Pinpoint the cell where the given text exists, returning its (x, y) midpoint coordinate. 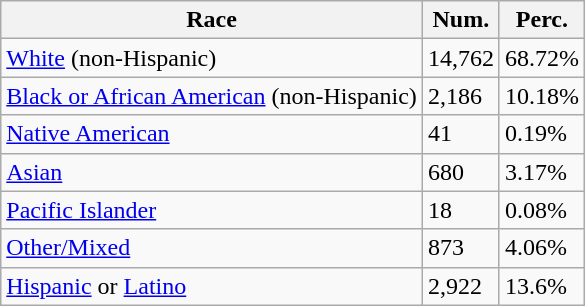
3.17% (542, 172)
4.06% (542, 248)
41 (460, 134)
Num. (460, 20)
White (non-Hispanic) (212, 58)
2,186 (460, 96)
Other/Mixed (212, 248)
10.18% (542, 96)
18 (460, 210)
2,922 (460, 286)
Black or African American (non-Hispanic) (212, 96)
873 (460, 248)
68.72% (542, 58)
Perc. (542, 20)
Asian (212, 172)
Pacific Islander (212, 210)
Hispanic or Latino (212, 286)
14,762 (460, 58)
Race (212, 20)
680 (460, 172)
Native American (212, 134)
13.6% (542, 286)
0.19% (542, 134)
0.08% (542, 210)
